Search for the cell housing the specified text and yield its (x, y) center coordinate. 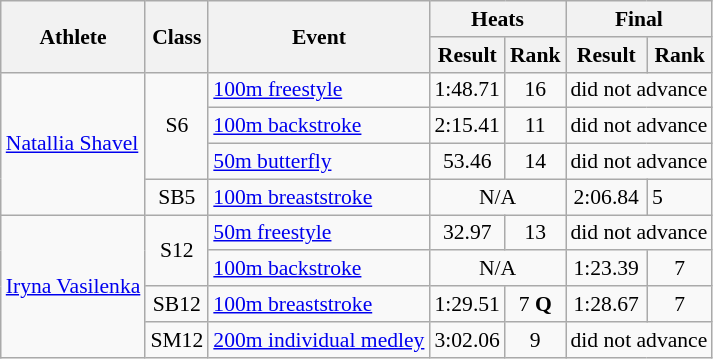
1:48.71 (466, 90)
Natallia Shavel (74, 143)
2:15.41 (466, 126)
S12 (176, 250)
Iryna Vasilenka (74, 286)
Athlete (74, 36)
Final (640, 19)
1:29.51 (466, 304)
13 (536, 233)
14 (536, 162)
Event (318, 36)
1:23.39 (606, 269)
16 (536, 90)
50m freestyle (318, 233)
200m individual medley (318, 340)
11 (536, 126)
50m butterfly (318, 162)
Heats (497, 19)
2:06.84 (606, 197)
S6 (176, 126)
32.97 (466, 233)
5 (680, 197)
SB12 (176, 304)
1:28.67 (606, 304)
Class (176, 36)
3:02.06 (466, 340)
100m freestyle (318, 90)
7 Q (536, 304)
SM12 (176, 340)
SB5 (176, 197)
53.46 (466, 162)
9 (536, 340)
